Output the (X, Y) coordinate of the center of the cell containing the given text.  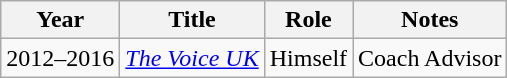
The Voice UK (192, 58)
2012–2016 (60, 58)
Title (192, 20)
Himself (308, 58)
Role (308, 20)
Coach Advisor (430, 58)
Notes (430, 20)
Year (60, 20)
